From the cell containing the given text, extract its center point as [X, Y] coordinate. 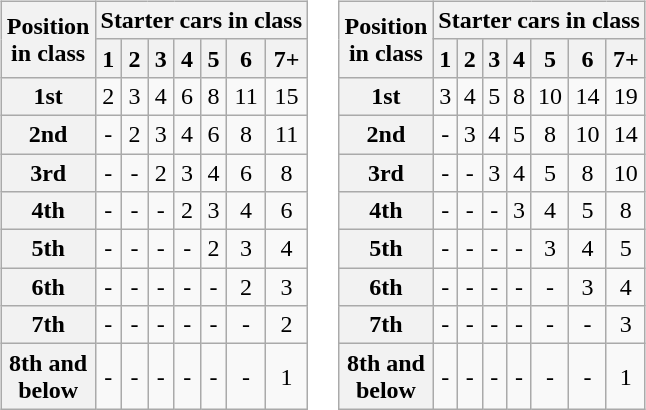
19 [626, 96]
15 [287, 96]
